Output the (X, Y) coordinate of the center of the cell containing the given text.  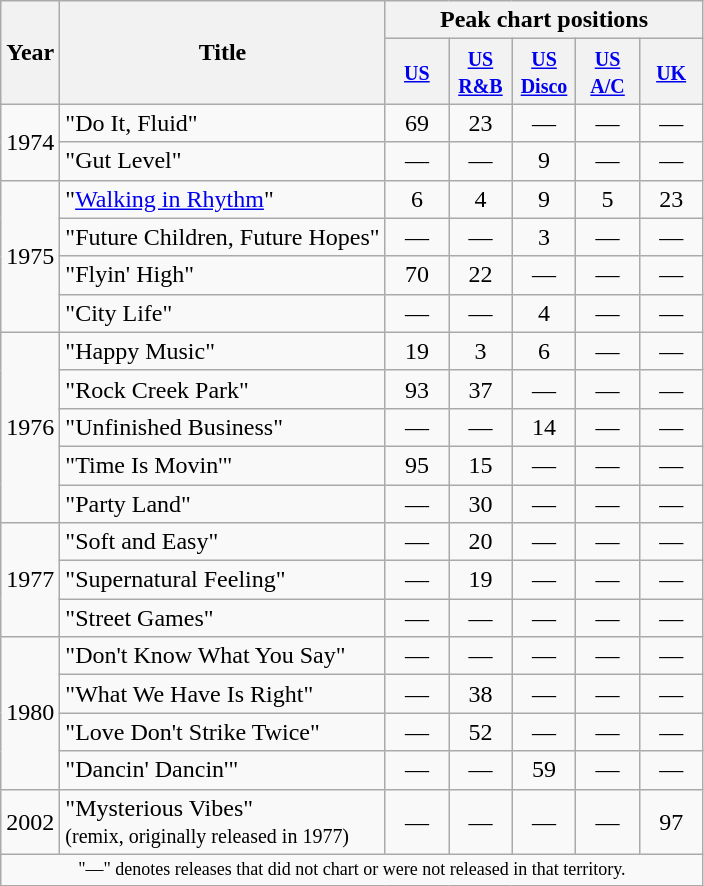
Peak chart positions (544, 20)
"Future Children, Future Hopes" (222, 237)
US R&B (481, 72)
1977 (30, 580)
US Disco (544, 72)
"Supernatural Feeling" (222, 580)
"—" denotes releases that did not chart or were not released in that territory. (352, 870)
70 (417, 275)
US A/C (608, 72)
15 (481, 465)
"Street Games" (222, 618)
"Walking in Rhythm" (222, 199)
"Gut Level" (222, 161)
"Happy Music" (222, 351)
"Dancin' Dancin'" (222, 770)
"Love Don't Strike Twice" (222, 732)
1980 (30, 713)
59 (544, 770)
37 (481, 389)
"Time Is Movin'" (222, 465)
"Unfinished Business" (222, 427)
20 (481, 542)
Year (30, 52)
14 (544, 427)
2002 (30, 822)
95 (417, 465)
1976 (30, 427)
5 (608, 199)
22 (481, 275)
"Don't Know What You Say" (222, 656)
1974 (30, 142)
52 (481, 732)
38 (481, 694)
"Rock Creek Park" (222, 389)
30 (481, 503)
"Soft and Easy" (222, 542)
93 (417, 389)
97 (671, 822)
"Party Land" (222, 503)
"City Life" (222, 313)
1975 (30, 256)
— (481, 822)
"What We Have Is Right" (222, 694)
"Flyin' High" (222, 275)
"Mysterious Vibes" (remix, originally released in 1977) (222, 822)
US (417, 72)
"Do It, Fluid" (222, 123)
UK (671, 72)
69 (417, 123)
Title (222, 52)
